Output the (x, y) coordinate of the center of the cell containing the given text.  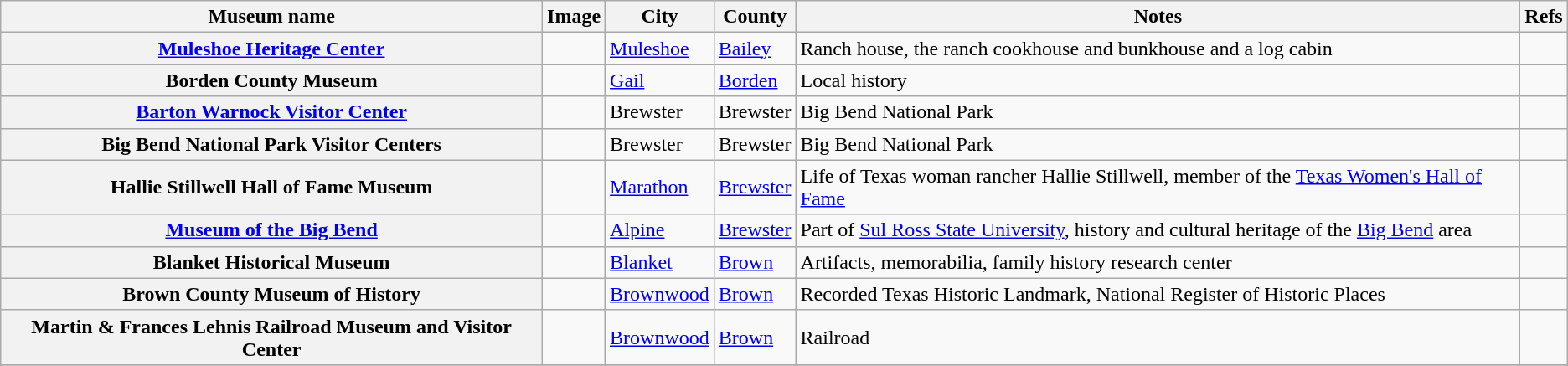
Gail (660, 80)
Image (575, 17)
County (755, 17)
Big Bend National Park Visitor Centers (271, 144)
Borden (755, 80)
Borden County Museum (271, 80)
Blanket Historical Museum (271, 262)
Recorded Texas Historic Landmark, National Register of Historic Places (1158, 294)
Notes (1158, 17)
Ranch house, the ranch cookhouse and bunkhouse and a log cabin (1158, 49)
Artifacts, memorabilia, family history research center (1158, 262)
Refs (1544, 17)
Barton Warnock Visitor Center (271, 112)
Part of Sul Ross State University, history and cultural heritage of the Big Bend area (1158, 230)
Life of Texas woman rancher Hallie Stillwell, member of the Texas Women's Hall of Fame (1158, 188)
Alpine (660, 230)
Muleshoe Heritage Center (271, 49)
Local history (1158, 80)
Muleshoe (660, 49)
Marathon (660, 188)
City (660, 17)
Bailey (755, 49)
Museum of the Big Bend (271, 230)
Railroad (1158, 337)
Museum name (271, 17)
Blanket (660, 262)
Brown County Museum of History (271, 294)
Hallie Stillwell Hall of Fame Museum (271, 188)
Martin & Frances Lehnis Railroad Museum and Visitor Center (271, 337)
